Scan for the cell matching the given text and deliver its (x, y) coordinate at center. 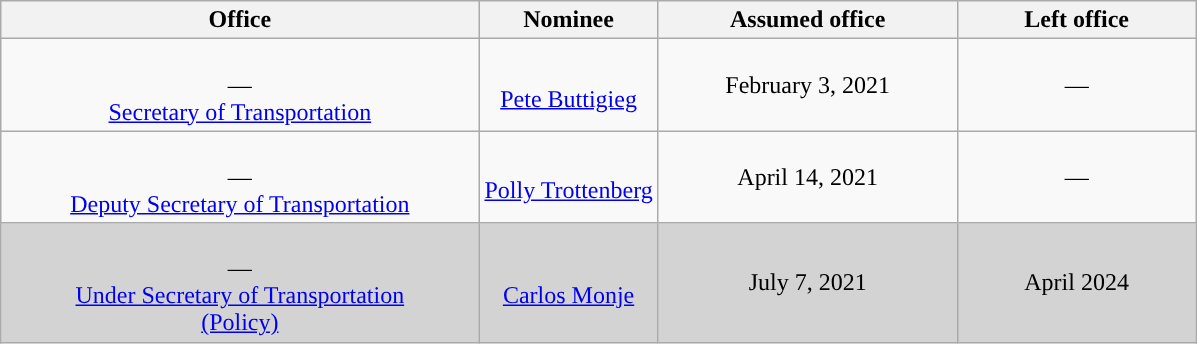
Carlos Monje (568, 282)
—Under Secretary of Transportation(Policy) (240, 282)
Left office (1076, 20)
Pete Buttigieg (568, 85)
July 7, 2021 (808, 282)
Office (240, 20)
—Deputy Secretary of Transportation (240, 177)
Assumed office (808, 20)
April 14, 2021 (808, 177)
—Secretary of Transportation (240, 85)
April 2024 (1076, 282)
February 3, 2021 (808, 85)
Nominee (568, 20)
Polly Trottenberg (568, 177)
